Search for the cell housing the specified text and yield its (X, Y) center coordinate. 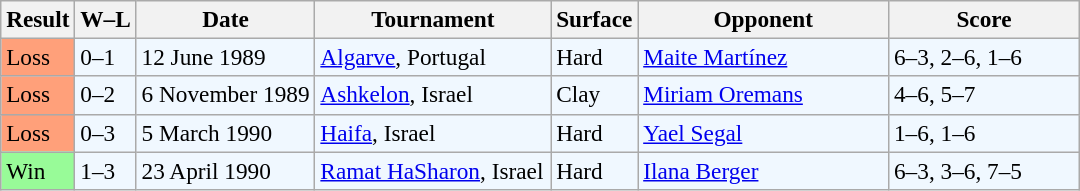
23 April 1990 (226, 170)
Win (38, 170)
Clay (594, 95)
0–2 (106, 95)
Score (984, 19)
Result (38, 19)
6–3, 3–6, 7–5 (984, 170)
Yael Segal (764, 133)
Ramat HaSharon, Israel (433, 170)
W–L (106, 19)
Miriam Oremans (764, 95)
0–3 (106, 133)
Ashkelon, Israel (433, 95)
1–3 (106, 170)
Haifa, Israel (433, 133)
Ilana Berger (764, 170)
Algarve, Portugal (433, 57)
4–6, 5–7 (984, 95)
6–3, 2–6, 1–6 (984, 57)
1–6, 1–6 (984, 133)
6 November 1989 (226, 95)
Maite Martínez (764, 57)
5 March 1990 (226, 133)
Surface (594, 19)
Tournament (433, 19)
0–1 (106, 57)
12 June 1989 (226, 57)
Opponent (764, 19)
Date (226, 19)
